Return [X, Y] of the center of cell containing provided text 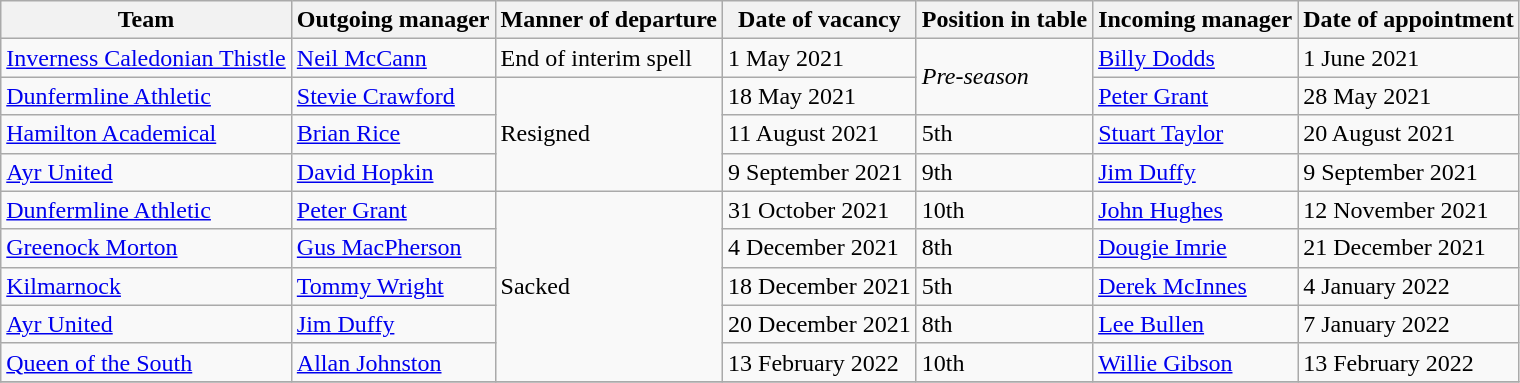
1 June 2021 [1409, 58]
20 August 2021 [1409, 134]
Lee Bullen [1196, 324]
21 December 2021 [1409, 248]
Willie Gibson [1196, 362]
Incoming manager [1196, 20]
Tommy Wright [393, 286]
Stuart Taylor [1196, 134]
Gus MacPherson [393, 248]
4 January 2022 [1409, 286]
Allan Johnston [393, 362]
Greenock Morton [146, 248]
John Hughes [1196, 210]
31 October 2021 [820, 210]
David Hopkin [393, 172]
Outgoing manager [393, 20]
Neil McCann [393, 58]
28 May 2021 [1409, 96]
Dougie Imrie [1196, 248]
9th [1004, 172]
1 May 2021 [820, 58]
20 December 2021 [820, 324]
4 December 2021 [820, 248]
Team [146, 20]
Date of vacancy [820, 20]
Sacked [608, 286]
Pre-season [1004, 77]
Billy Dodds [1196, 58]
Kilmarnock [146, 286]
Manner of departure [608, 20]
18 May 2021 [820, 96]
7 January 2022 [1409, 324]
Inverness Caledonian Thistle [146, 58]
Resigned [608, 134]
Hamilton Academical [146, 134]
11 August 2021 [820, 134]
12 November 2021 [1409, 210]
Position in table [1004, 20]
End of interim spell [608, 58]
Brian Rice [393, 134]
Date of appointment [1409, 20]
Stevie Crawford [393, 96]
18 December 2021 [820, 286]
Queen of the South [146, 362]
Derek McInnes [1196, 286]
